Find where the given text appears and provide that cell's center as [X, Y] coordinate. 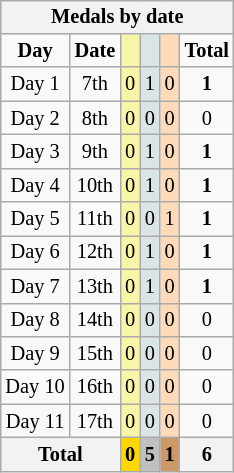
Day 6 [36, 253]
Day 3 [36, 152]
8th [95, 118]
Date [95, 51]
13th [95, 286]
Day 9 [36, 354]
10th [95, 185]
Day 5 [36, 219]
Day 4 [36, 185]
Day [36, 51]
Day 11 [36, 421]
14th [95, 320]
Day 1 [36, 84]
Day 10 [36, 387]
Medals by date [118, 17]
Day 8 [36, 320]
15th [95, 354]
12th [95, 253]
Day 7 [36, 286]
17th [95, 421]
7th [95, 84]
Day 2 [36, 118]
16th [95, 387]
9th [95, 152]
5 [150, 455]
11th [95, 219]
6 [207, 455]
